Return the (x, y) coordinate for the center point of the cell that contains the specified text.  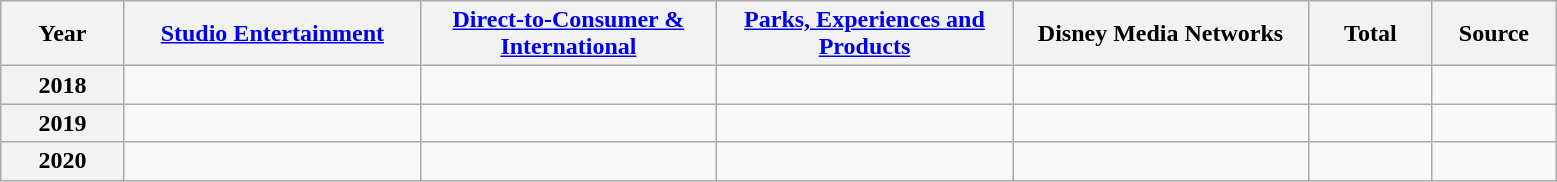
2018 (63, 85)
Direct-to-Consumer & International (568, 34)
2020 (63, 161)
Total (1371, 34)
Studio Entertainment (272, 34)
Parks, Experiences and Products (864, 34)
Source (1494, 34)
Year (63, 34)
2019 (63, 123)
Disney Media Networks (1160, 34)
